Identify which cell holds the provided text, then report its (X, Y) central coordinate. 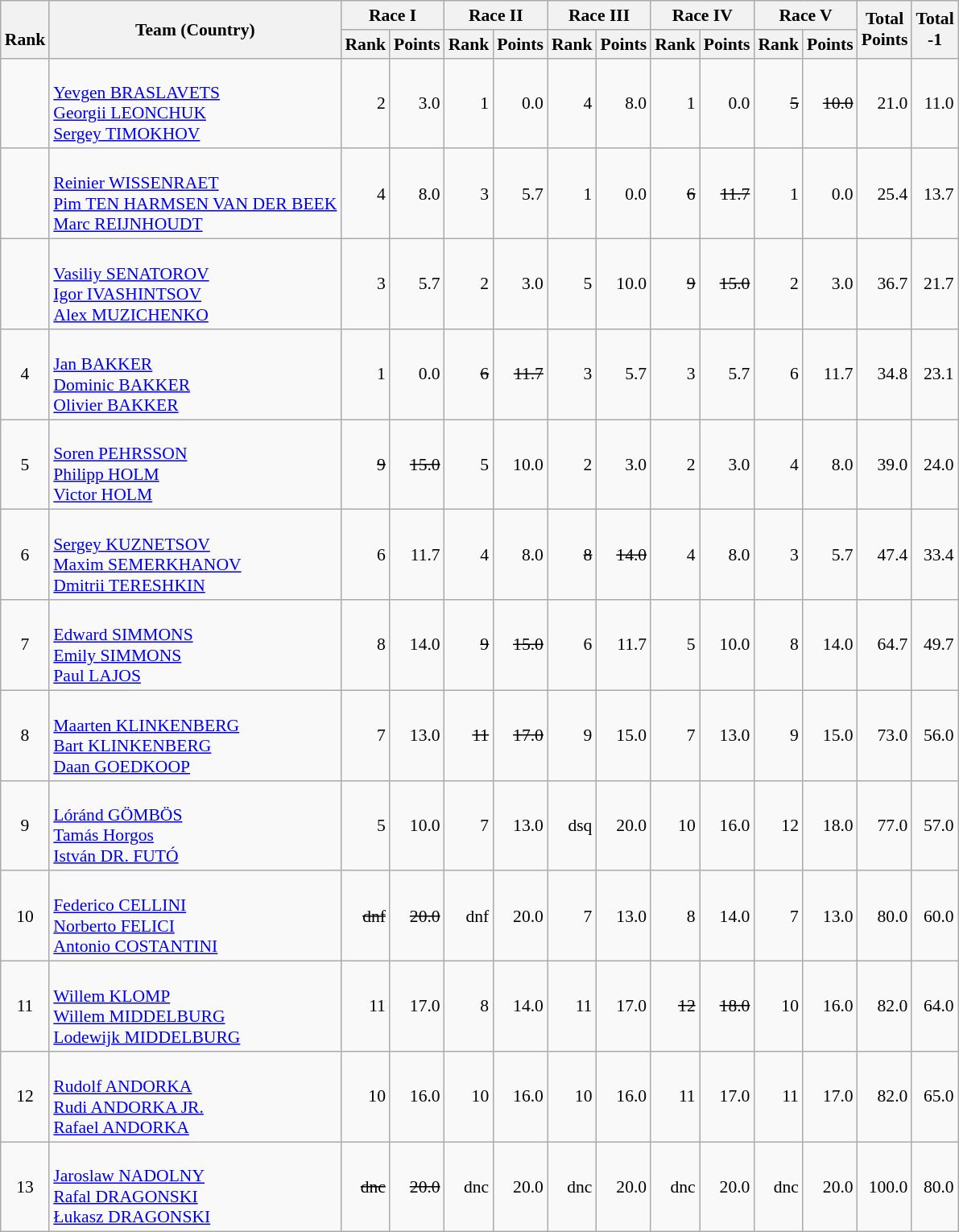
Maarten KLINKENBERGBart KLINKENBERGDaan GOEDKOOP (195, 735)
Race II (496, 15)
23.1 (934, 374)
39.0 (885, 465)
13 (26, 1187)
73.0 (885, 735)
Jaroslaw NADOLNYRafal DRAGONSKIŁukasz DRAGONSKI (195, 1187)
47.4 (885, 555)
33.4 (934, 555)
21.7 (934, 284)
Race III (599, 15)
Race IV (702, 15)
dsq (572, 825)
Sergey KUZNETSOVMaxim SEMERKHANOVDmitrii TERESHKIN (195, 555)
Vasiliy SENATOROVIgor IVASHINTSOVAlex MUZICHENKO (195, 284)
Total Points (885, 29)
Yevgen BRASLAVETSGeorgii LEONCHUKSergey TIMOKHOV (195, 103)
57.0 (934, 825)
34.8 (885, 374)
Team (Country) (195, 29)
25.4 (885, 194)
Jan BAKKERDominic BAKKEROlivier BAKKER (195, 374)
64.7 (885, 645)
21.0 (885, 103)
Soren PEHRSSONPhilipp HOLMVictor HOLM (195, 465)
77.0 (885, 825)
60.0 (934, 916)
100.0 (885, 1187)
Lóránd GÖMBÖSTamás HorgosIstván DR. FUTÓ (195, 825)
13.7 (934, 194)
Willem KLOMPWillem MIDDELBURGLodewijk MIDDELBURG (195, 1007)
49.7 (934, 645)
65.0 (934, 1097)
64.0 (934, 1007)
Reinier WISSENRAETPim TEN HARMSEN VAN DER BEEKMarc REIJNHOUDT (195, 194)
36.7 (885, 284)
56.0 (934, 735)
Rudolf ANDORKARudi ANDORKA JR.Rafael ANDORKA (195, 1097)
Total-1 (934, 29)
Federico CELLININorberto FELICIAntonio COSTANTINI (195, 916)
Race V (805, 15)
Race I (392, 15)
11.0 (934, 103)
Edward SIMMONSEmily SIMMONSPaul LAJOS (195, 645)
24.0 (934, 465)
